Provide the (X, Y) coordinate of the cell's center where the given text is located.  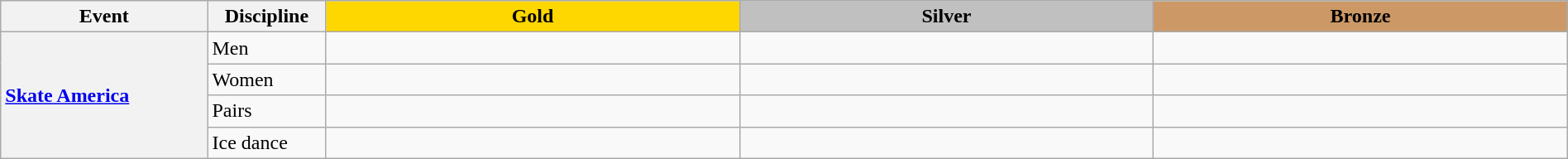
Skate America (104, 95)
Event (104, 17)
Gold (533, 17)
Ice dance (266, 142)
Bronze (1360, 17)
Men (266, 48)
Pairs (266, 111)
Women (266, 79)
Silver (946, 17)
Discipline (266, 17)
